Capture the cell that displays the provided text and extract its (X, Y) central coordinate. 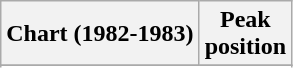
Chart (1982-1983) (100, 34)
Peakposition (245, 34)
